Return the [x, y] coordinate for the center point of the cell that contains the specified text.  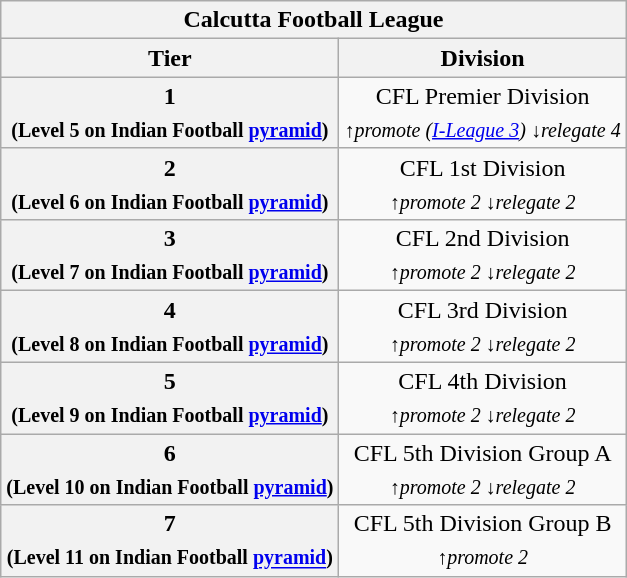
6(Level 10 on Indian Football pyramid) [170, 470]
7(Level 11 on Indian Football pyramid) [170, 540]
Calcutta Football League [314, 20]
2(Level 6 on Indian Football pyramid) [170, 184]
CFL 2nd Division↑promote 2 ↓relegate 2 [482, 256]
5(Level 9 on Indian Football pyramid) [170, 398]
1(Level 5 on Indian Football pyramid) [170, 112]
Division [482, 58]
CFL 5th Division Group A↑promote 2 ↓relegate 2 [482, 470]
CFL Premier Division↑promote (I-League 3) ↓relegate 4 [482, 112]
CFL 1st Division↑promote 2 ↓relegate 2 [482, 184]
CFL 5th Division Group B↑promote 2 [482, 540]
4(Level 8 on Indian Football pyramid) [170, 326]
3(Level 7 on Indian Football pyramid) [170, 256]
Tier [170, 58]
CFL 3rd Division↑promote 2 ↓relegate 2 [482, 326]
CFL 4th Division↑promote 2 ↓relegate 2 [482, 398]
